For the text-containing cell, return its midpoint in [X, Y] coordinate format. 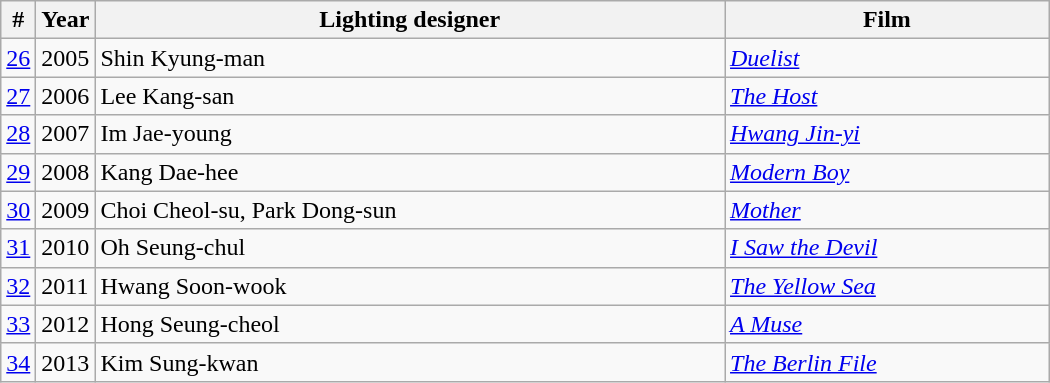
2012 [66, 324]
2007 [66, 134]
2013 [66, 362]
Choi Cheol-su, Park Dong-sun [410, 210]
Hwang Soon-wook [410, 286]
32 [18, 286]
2008 [66, 172]
33 [18, 324]
I Saw the Devil [886, 248]
2005 [66, 58]
Shin Kyung-man [410, 58]
2006 [66, 96]
# [18, 20]
Hong Seung-cheol [410, 324]
26 [18, 58]
The Yellow Sea [886, 286]
Hwang Jin-yi [886, 134]
The Berlin File [886, 362]
Im Jae-young [410, 134]
31 [18, 248]
Film [886, 20]
30 [18, 210]
Kang Dae-hee [410, 172]
Lee Kang-san [410, 96]
The Host [886, 96]
2009 [66, 210]
2011 [66, 286]
A Muse [886, 324]
2010 [66, 248]
Oh Seung-chul [410, 248]
34 [18, 362]
Year [66, 20]
Duelist [886, 58]
Lighting designer [410, 20]
29 [18, 172]
Mother [886, 210]
28 [18, 134]
Modern Boy [886, 172]
27 [18, 96]
Kim Sung-kwan [410, 362]
